Detect which cell encompasses the target text, then output its (x, y) center coordinate. 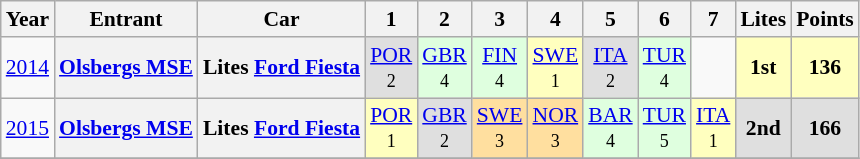
Points (825, 19)
SWE3 (500, 128)
SWE1 (555, 68)
Year (28, 19)
4 (555, 19)
6 (664, 19)
7 (713, 19)
POR2 (391, 68)
Car (282, 19)
3 (500, 19)
GBR2 (444, 128)
Entrant (126, 19)
TUR4 (664, 68)
2015 (28, 128)
166 (825, 128)
NOR3 (555, 128)
1st (763, 68)
POR1 (391, 128)
5 (610, 19)
ITA1 (713, 128)
Lites (763, 19)
1 (391, 19)
136 (825, 68)
ITA2 (610, 68)
2014 (28, 68)
TUR5 (664, 128)
2nd (763, 128)
GBR4 (444, 68)
FIN4 (500, 68)
BAR4 (610, 128)
2 (444, 19)
